Detect which cell encompasses the target text, then output its [X, Y] center coordinate. 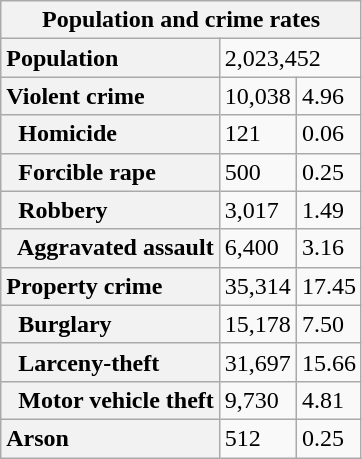
3.16 [328, 248]
1.49 [328, 210]
Robbery [110, 210]
Larceny-theft [110, 362]
512 [258, 438]
31,697 [258, 362]
Burglary [110, 324]
Aggravated assault [110, 248]
4.96 [328, 96]
2,023,452 [290, 58]
9,730 [258, 400]
17.45 [328, 286]
4.81 [328, 400]
Forcible rape [110, 172]
Population and crime rates [182, 20]
121 [258, 134]
Population [110, 58]
10,038 [258, 96]
6,400 [258, 248]
Motor vehicle theft [110, 400]
Arson [110, 438]
Homicide [110, 134]
15.66 [328, 362]
500 [258, 172]
Property crime [110, 286]
7.50 [328, 324]
15,178 [258, 324]
0.06 [328, 134]
35,314 [258, 286]
3,017 [258, 210]
Violent crime [110, 96]
